Search for the cell housing the specified text and yield its (X, Y) center coordinate. 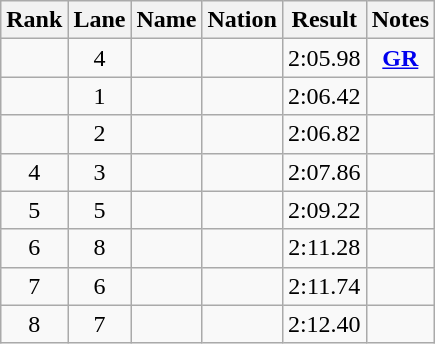
2:11.28 (324, 248)
1 (100, 96)
Notes (400, 20)
2:06.82 (324, 134)
Lane (100, 20)
Result (324, 20)
2:07.86 (324, 172)
Rank (34, 20)
2 (100, 134)
GR (400, 58)
Nation (242, 20)
3 (100, 172)
2:05.98 (324, 58)
2:09.22 (324, 210)
Name (166, 20)
2:12.40 (324, 324)
2:11.74 (324, 286)
2:06.42 (324, 96)
